Extract the (X, Y) coordinate from the center of the cell holding the provided text.  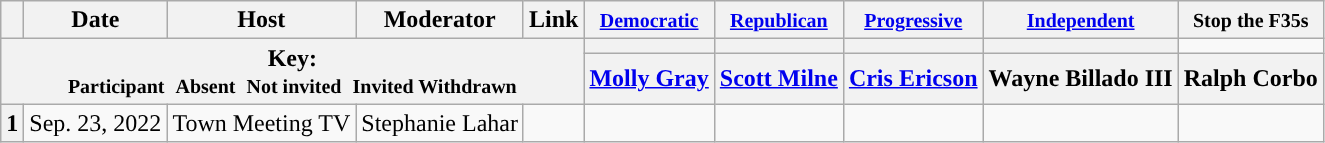
1 (12, 123)
Scott Milne (778, 78)
Date (96, 20)
Progressive (913, 20)
Molly Gray (649, 78)
Sep. 23, 2022 (96, 123)
Republican (778, 20)
Wayne Billado III (1080, 78)
Moderator (440, 20)
Host (262, 20)
Key: Participant Absent Not invited Invited Withdrawn (292, 72)
Stop the F35s (1250, 20)
Stephanie Lahar (440, 123)
Link (553, 20)
Democratic (649, 20)
Independent (1080, 20)
Cris Ericson (913, 78)
Ralph Corbo (1250, 78)
Town Meeting TV (262, 123)
